Extract the [X, Y] coordinate from the center of the cell holding the provided text.  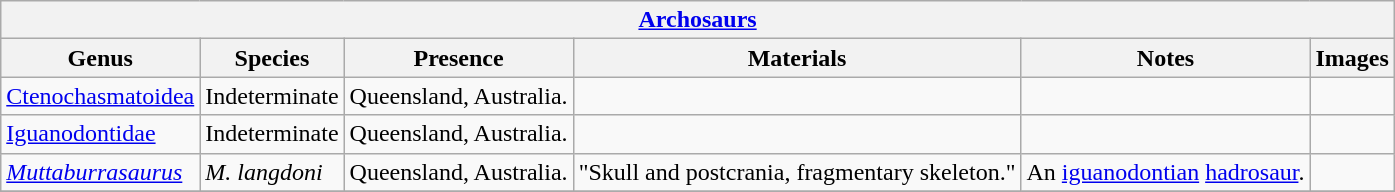
Materials [797, 58]
Muttaburrasaurus [100, 172]
Images [1352, 58]
Presence [458, 58]
Species [272, 58]
"Skull and postcrania, fragmentary skeleton." [797, 172]
Archosaurs [698, 20]
M. langdoni [272, 172]
Notes [1166, 58]
Genus [100, 58]
An iguanodontian hadrosaur. [1166, 172]
Iguanodontidae [100, 134]
Ctenochasmatoidea [100, 96]
